Return [X, Y] of the center of cell containing provided text 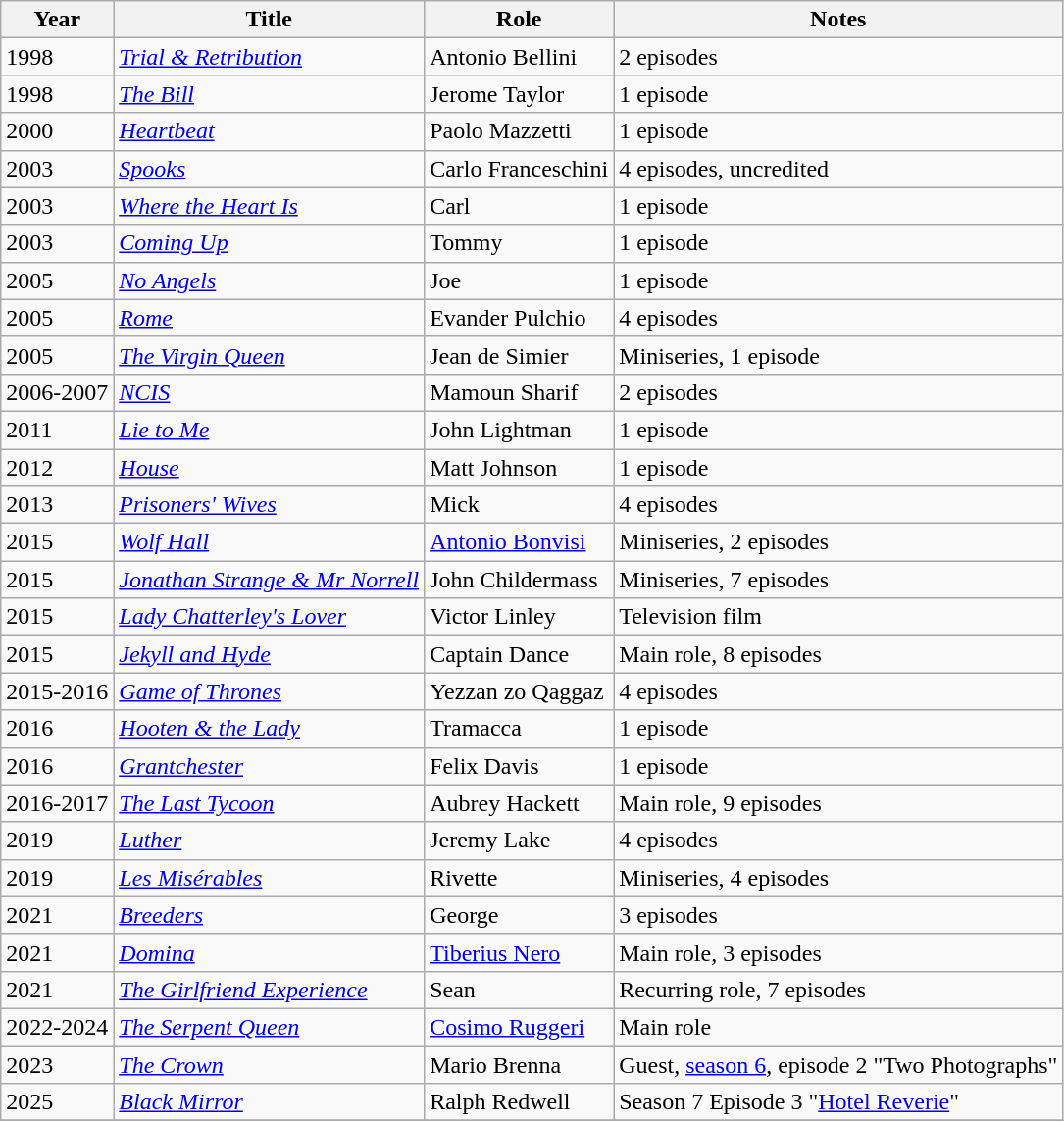
Victor Linley [520, 617]
John Lightman [520, 430]
Coming Up [269, 243]
Carl [520, 206]
Captain Dance [520, 654]
Year [57, 20]
Recurring role, 7 episodes [838, 990]
Breeders [269, 915]
Tommy [520, 243]
Black Mirror [269, 1102]
Lady Chatterley's Lover [269, 617]
The Crown [269, 1064]
Miniseries, 1 episode [838, 355]
Jean de Simier [520, 355]
Miniseries, 7 episodes [838, 580]
Heartbeat [269, 131]
2012 [57, 468]
Television film [838, 617]
Main role, 9 episodes [838, 803]
Evander Pulchio [520, 318]
Paolo Mazzetti [520, 131]
Where the Heart Is [269, 206]
Luther [269, 841]
Miniseries, 4 episodes [838, 878]
Les Misérables [269, 878]
4 episodes, uncredited [838, 169]
Matt Johnson [520, 468]
Notes [838, 20]
2000 [57, 131]
Jonathan Strange & Mr Norrell [269, 580]
Lie to Me [269, 430]
The Bill [269, 94]
Domina [269, 952]
Felix Davis [520, 766]
Jekyll and Hyde [269, 654]
Hooten & the Lady [269, 729]
Main role, 3 episodes [838, 952]
Rivette [520, 878]
2023 [57, 1064]
Season 7 Episode 3 "Hotel Reverie" [838, 1102]
Joe [520, 280]
Tramacca [520, 729]
Mick [520, 505]
2022-2024 [57, 1027]
2011 [57, 430]
George [520, 915]
Grantchester [269, 766]
Prisoners' Wives [269, 505]
The Serpent Queen [269, 1027]
Spooks [269, 169]
The Girlfriend Experience [269, 990]
Role [520, 20]
Trial & Retribution [269, 57]
Title [269, 20]
2015-2016 [57, 691]
Carlo Franceschini [520, 169]
2025 [57, 1102]
Jeremy Lake [520, 841]
Yezzan zo Qaggaz [520, 691]
Rome [269, 318]
John Childermass [520, 580]
Antonio Bonvisi [520, 542]
2006-2007 [57, 392]
Mario Brenna [520, 1064]
2016-2017 [57, 803]
NCIS [269, 392]
Miniseries, 2 episodes [838, 542]
Main role [838, 1027]
Guest, season 6, episode 2 "Two Photographs" [838, 1064]
No Angels [269, 280]
Aubrey Hackett [520, 803]
House [269, 468]
2013 [57, 505]
3 episodes [838, 915]
The Last Tycoon [269, 803]
Cosimo Ruggeri [520, 1027]
Main role, 8 episodes [838, 654]
Sean [520, 990]
Jerome Taylor [520, 94]
Mamoun Sharif [520, 392]
The Virgin Queen [269, 355]
Tiberius Nero [520, 952]
Wolf Hall [269, 542]
Game of Thrones [269, 691]
Ralph Redwell [520, 1102]
Antonio Bellini [520, 57]
